Identify which cell holds the provided text, then report its (X, Y) central coordinate. 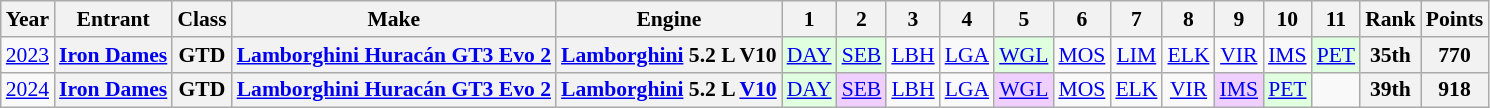
Entrant (113, 19)
6 (1082, 19)
Make (394, 19)
35th (1390, 55)
1 (810, 19)
918 (1455, 90)
7 (1136, 19)
Engine (669, 19)
11 (1336, 19)
5 (1024, 19)
Year (28, 19)
10 (1288, 19)
Points (1455, 19)
39th (1390, 90)
8 (1188, 19)
Class (202, 19)
770 (1455, 55)
LIM (1136, 55)
3 (912, 19)
2023 (28, 55)
4 (967, 19)
9 (1240, 19)
2024 (28, 90)
Rank (1390, 19)
2 (862, 19)
